Extract the [X, Y] coordinate from the center of the cell holding the provided text.  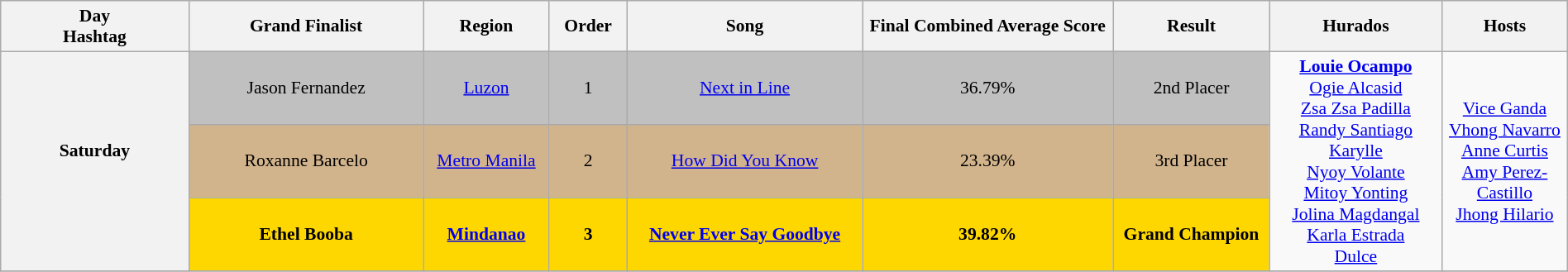
Saturday [94, 160]
Region [486, 26]
2 [589, 161]
Grand Finalist [306, 26]
Ethel Booba [306, 234]
How Did You Know [744, 161]
3rd Placer [1191, 161]
Order [589, 26]
Roxanne Barcelo [306, 161]
Luzon [486, 88]
23.39% [987, 161]
Never Ever Say Goodbye [744, 234]
36.79% [987, 88]
Song [744, 26]
39.82% [987, 234]
Louie OcampoOgie AlcasidZsa Zsa PadillaRandy SantiagoKarylleNyoy VolanteMitoy YontingJolina MagdangalKarla EstradaDulce [1355, 160]
Grand Champion [1191, 234]
DayHashtag [94, 26]
Mindanao [486, 234]
Hurados [1355, 26]
Final Combined Average Score [987, 26]
Result [1191, 26]
Next in Line [744, 88]
1 [589, 88]
Hosts [1505, 26]
3 [589, 234]
2nd Placer [1191, 88]
Vice GandaVhong NavarroAnne CurtisAmy Perez-CastilloJhong Hilario [1505, 160]
Jason Fernandez [306, 88]
Metro Manila [486, 161]
